Provide the [X, Y] coordinate of the cell's center where the given text is located.  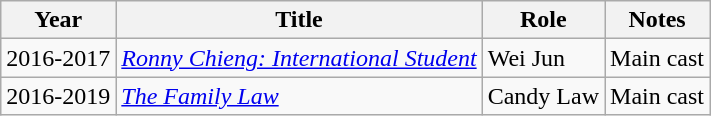
2016-2019 [58, 96]
Role [543, 20]
Year [58, 20]
Wei Jun [543, 58]
Candy Law [543, 96]
The Family Law [299, 96]
Notes [658, 20]
2016-2017 [58, 58]
Ronny Chieng: International Student [299, 58]
Title [299, 20]
